Return the [X, Y] coordinate for the center point of the cell that contains the specified text.  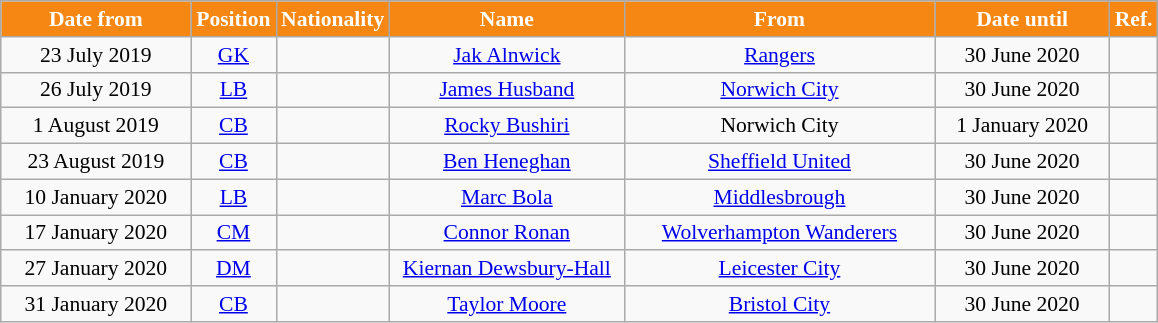
GK [234, 55]
Date from [96, 19]
Sheffield United [779, 162]
James Husband [506, 90]
17 January 2020 [96, 233]
Wolverhampton Wanderers [779, 233]
10 January 2020 [96, 197]
Position [234, 19]
23 August 2019 [96, 162]
Rocky Bushiri [506, 126]
CM [234, 233]
Taylor Moore [506, 304]
From [779, 19]
Name [506, 19]
1 January 2020 [1022, 126]
Rangers [779, 55]
Kiernan Dewsbury-Hall [506, 269]
Date until [1022, 19]
Ref. [1134, 19]
Jak Alnwick [506, 55]
27 January 2020 [96, 269]
Nationality [332, 19]
Middlesbrough [779, 197]
31 January 2020 [96, 304]
26 July 2019 [96, 90]
23 July 2019 [96, 55]
1 August 2019 [96, 126]
Ben Heneghan [506, 162]
Marc Bola [506, 197]
Leicester City [779, 269]
Bristol City [779, 304]
DM [234, 269]
Connor Ronan [506, 233]
